Output the (X, Y) coordinate of the center of the cell containing the given text.  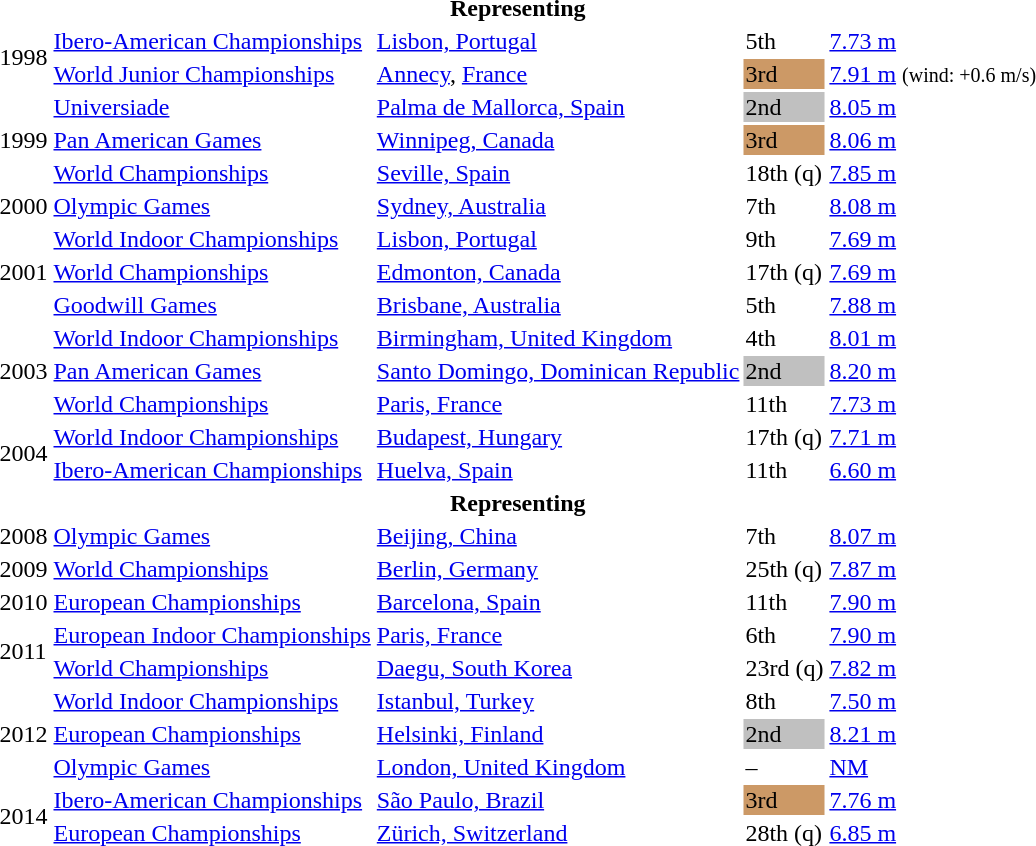
Santo Domingo, Dominican Republic (558, 371)
Huelva, Spain (558, 470)
Istanbul, Turkey (558, 701)
Seville, Spain (558, 173)
Annecy, France (558, 74)
4th (784, 338)
Budapest, Hungary (558, 437)
Universiade (212, 107)
European Indoor Championships (212, 635)
Birmingham, United Kingdom (558, 338)
18th (q) (784, 173)
Palma de Mallorca, Spain (558, 107)
London, United Kingdom (558, 767)
Winnipeg, Canada (558, 140)
Goodwill Games (212, 305)
Edmonton, Canada (558, 272)
World Junior Championships (212, 74)
9th (784, 239)
Daegu, South Korea (558, 668)
23rd (q) (784, 668)
Berlin, Germany (558, 569)
Beijing, China (558, 536)
Helsinki, Finland (558, 734)
Sydney, Australia (558, 206)
Barcelona, Spain (558, 602)
Brisbane, Australia (558, 305)
8th (784, 701)
25th (q) (784, 569)
6th (784, 635)
São Paulo, Brazil (558, 800)
– (784, 767)
